Locate the cell with the specified text and output its [X, Y] center coordinate. 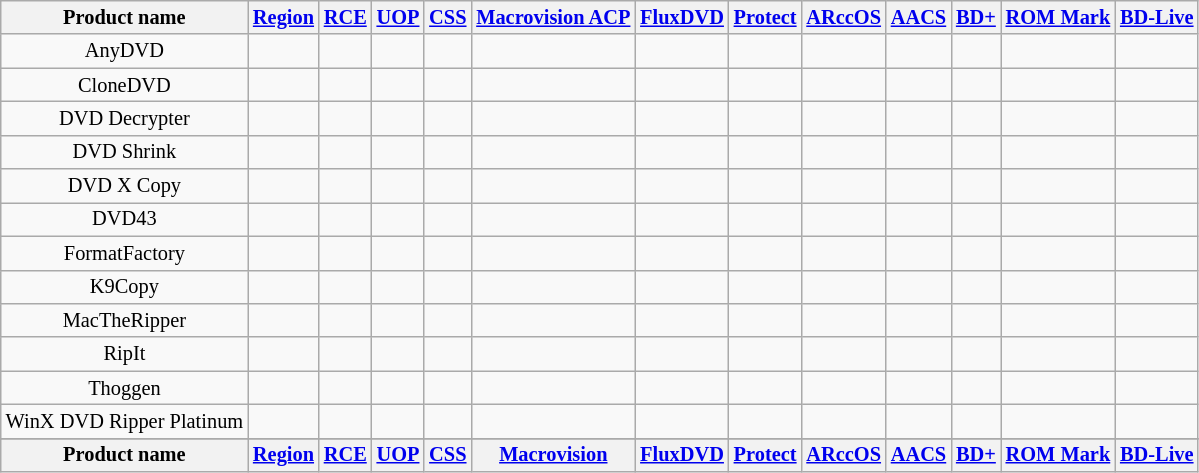
AnyDVD [124, 51]
Macrovision ACP [553, 17]
RipIt [124, 354]
DVD X Copy [124, 186]
DVD43 [124, 219]
CloneDVD [124, 85]
MacTheRipper [124, 320]
FormatFactory [124, 253]
Thoggen [124, 388]
Macrovision [553, 455]
DVD Shrink [124, 152]
WinX DVD Ripper Platinum [124, 421]
DVD Decrypter [124, 118]
K9Copy [124, 287]
